Pinpoint the cell where the given text exists, returning its (X, Y) midpoint coordinate. 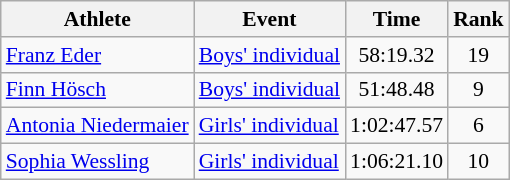
10 (478, 162)
Finn Hösch (98, 90)
51:48.48 (396, 90)
1:02:47.57 (396, 126)
Antonia Niedermaier (98, 126)
1:06:21.10 (396, 162)
58:19.32 (396, 55)
Time (396, 19)
Rank (478, 19)
19 (478, 55)
Athlete (98, 19)
Event (270, 19)
Franz Eder (98, 55)
9 (478, 90)
Sophia Wessling (98, 162)
6 (478, 126)
